Determine the (X, Y) coordinate at the center of the cell enclosing the given text.  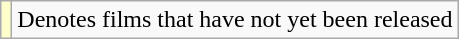
Denotes films that have not yet been released (235, 20)
